For the text-containing cell, return its midpoint in [X, Y] coordinate format. 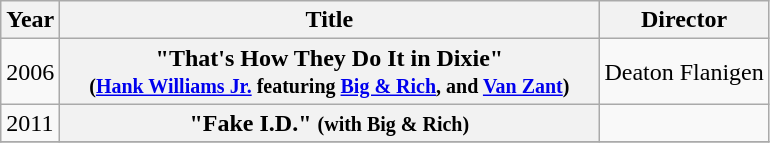
Title [330, 20]
Deaton Flanigen [684, 72]
2011 [30, 123]
Director [684, 20]
"Fake I.D." (with Big & Rich) [330, 123]
Year [30, 20]
"That's How They Do It in Dixie"(Hank Williams Jr. featuring Big & Rich, and Van Zant) [330, 72]
2006 [30, 72]
